Detect which cell encompasses the target text, then output its [X, Y] center coordinate. 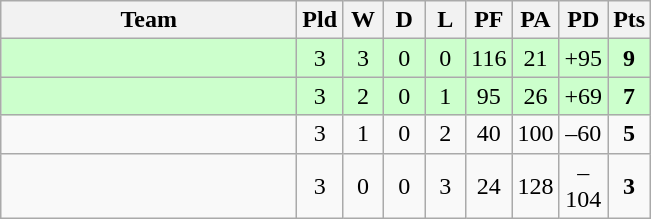
–104 [584, 186]
PA [536, 20]
128 [536, 186]
5 [630, 134]
Team [149, 20]
PD [584, 20]
D [404, 20]
116 [489, 58]
Pts [630, 20]
9 [630, 58]
+69 [584, 96]
–60 [584, 134]
Pld [320, 20]
+95 [584, 58]
W [364, 20]
21 [536, 58]
24 [489, 186]
7 [630, 96]
40 [489, 134]
95 [489, 96]
L [446, 20]
100 [536, 134]
PF [489, 20]
26 [536, 96]
